Capture the cell that displays the provided text and extract its (X, Y) central coordinate. 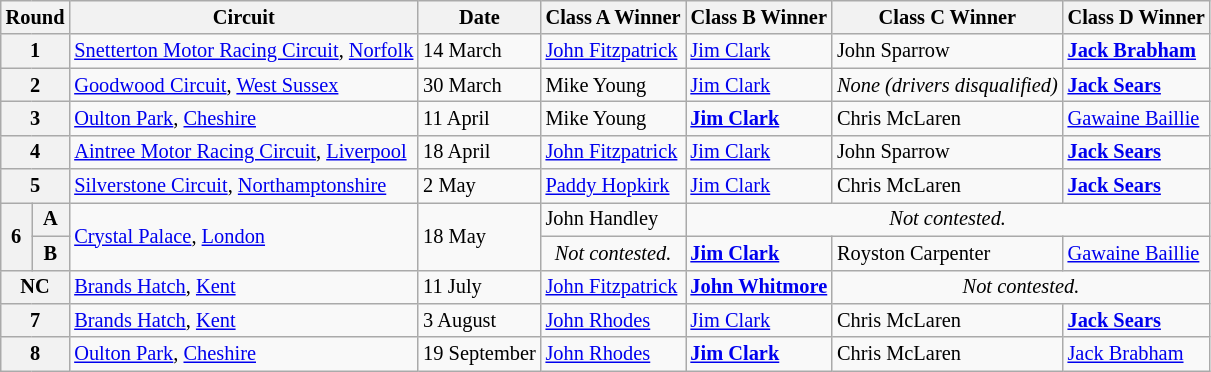
John Whitmore (760, 287)
Class A Winner (614, 17)
1 (36, 51)
Class D Winner (1136, 17)
John Handley (614, 219)
Silverstone Circuit, Northamptonshire (244, 186)
A (51, 219)
11 July (479, 287)
Snetterton Motor Racing Circuit, Norfolk (244, 51)
Round (36, 17)
2 May (479, 186)
8 (36, 354)
19 September (479, 354)
2 (36, 85)
B (51, 253)
Date (479, 17)
NC (36, 287)
Class B Winner (760, 17)
30 March (479, 85)
Paddy Hopkirk (614, 186)
Circuit (244, 17)
3 (36, 118)
None (drivers disqualified) (948, 85)
6 (16, 236)
Class C Winner (948, 17)
18 April (479, 152)
3 August (479, 320)
Crystal Palace, London (244, 236)
7 (36, 320)
18 May (479, 236)
5 (36, 186)
Aintree Motor Racing Circuit, Liverpool (244, 152)
Royston Carpenter (948, 253)
11 April (479, 118)
4 (36, 152)
14 March (479, 51)
Goodwood Circuit, West Sussex (244, 85)
